Identify which cell holds the provided text, then report its (x, y) central coordinate. 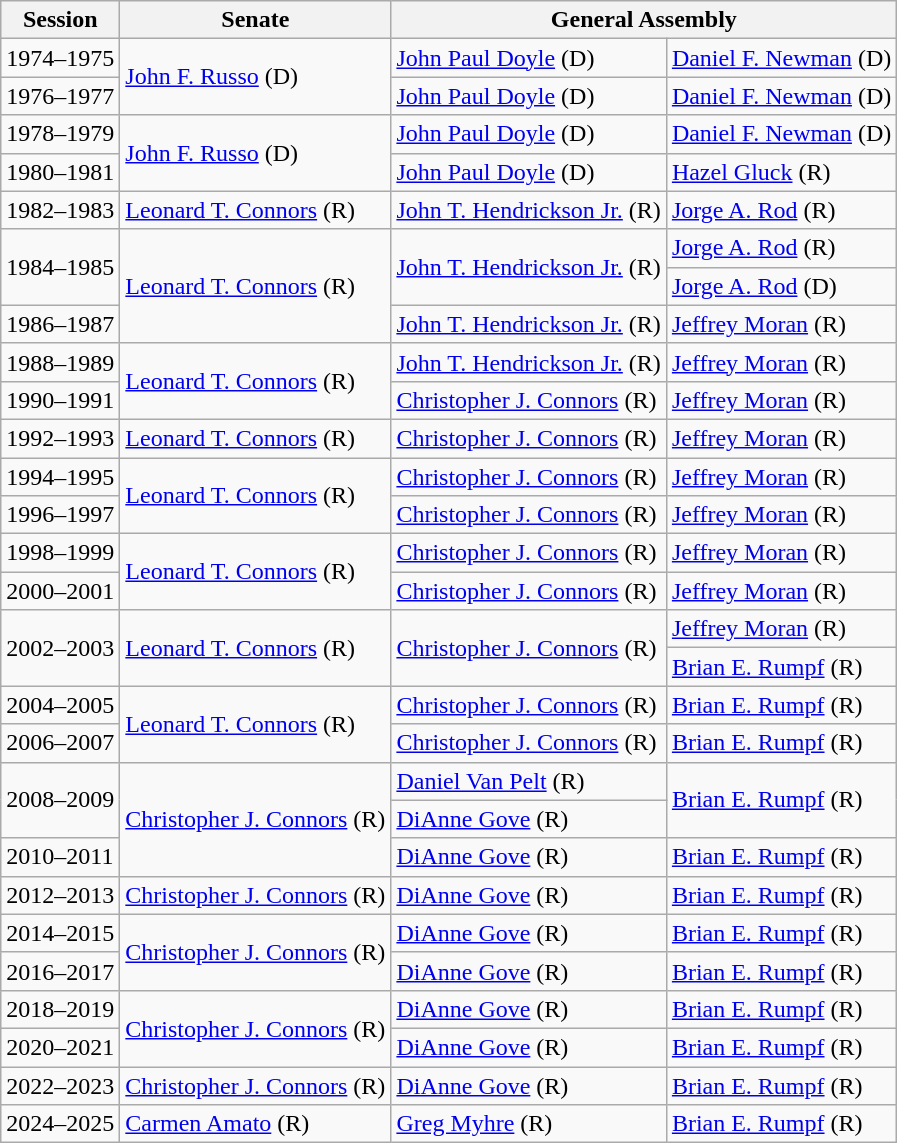
2024–2025 (60, 1124)
2000–2001 (60, 591)
Senate (256, 20)
2004–2005 (60, 705)
1998–1999 (60, 553)
1990–1991 (60, 400)
Session (60, 20)
1996–1997 (60, 515)
1978–1979 (60, 134)
Jorge A. Rod (D) (781, 286)
1976–1977 (60, 96)
2018–2019 (60, 1009)
1988–1989 (60, 362)
1980–1981 (60, 172)
Hazel Gluck (R) (781, 172)
2010–2011 (60, 857)
Daniel Van Pelt (R) (528, 781)
1974–1975 (60, 58)
1994–1995 (60, 477)
Greg Myhre (R) (528, 1124)
2002–2003 (60, 648)
2008–2009 (60, 800)
2014–2015 (60, 933)
2006–2007 (60, 743)
1984–1985 (60, 267)
2020–2021 (60, 1047)
1986–1987 (60, 324)
General Assembly (644, 20)
2012–2013 (60, 895)
1982–1983 (60, 210)
2022–2023 (60, 1085)
1992–1993 (60, 438)
Carmen Amato (R) (256, 1124)
2016–2017 (60, 971)
